Output the (X, Y) coordinate of the center of the cell containing the given text.  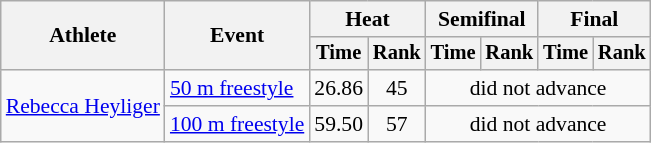
26.86 (338, 88)
59.50 (338, 124)
Final (594, 19)
50 m freestyle (237, 88)
57 (397, 124)
Event (237, 36)
Athlete (83, 36)
100 m freestyle (237, 124)
Heat (367, 19)
45 (397, 88)
Rebecca Heyliger (83, 106)
Semifinal (482, 19)
